Find where the given text appears and provide that cell's center as (X, Y) coordinate. 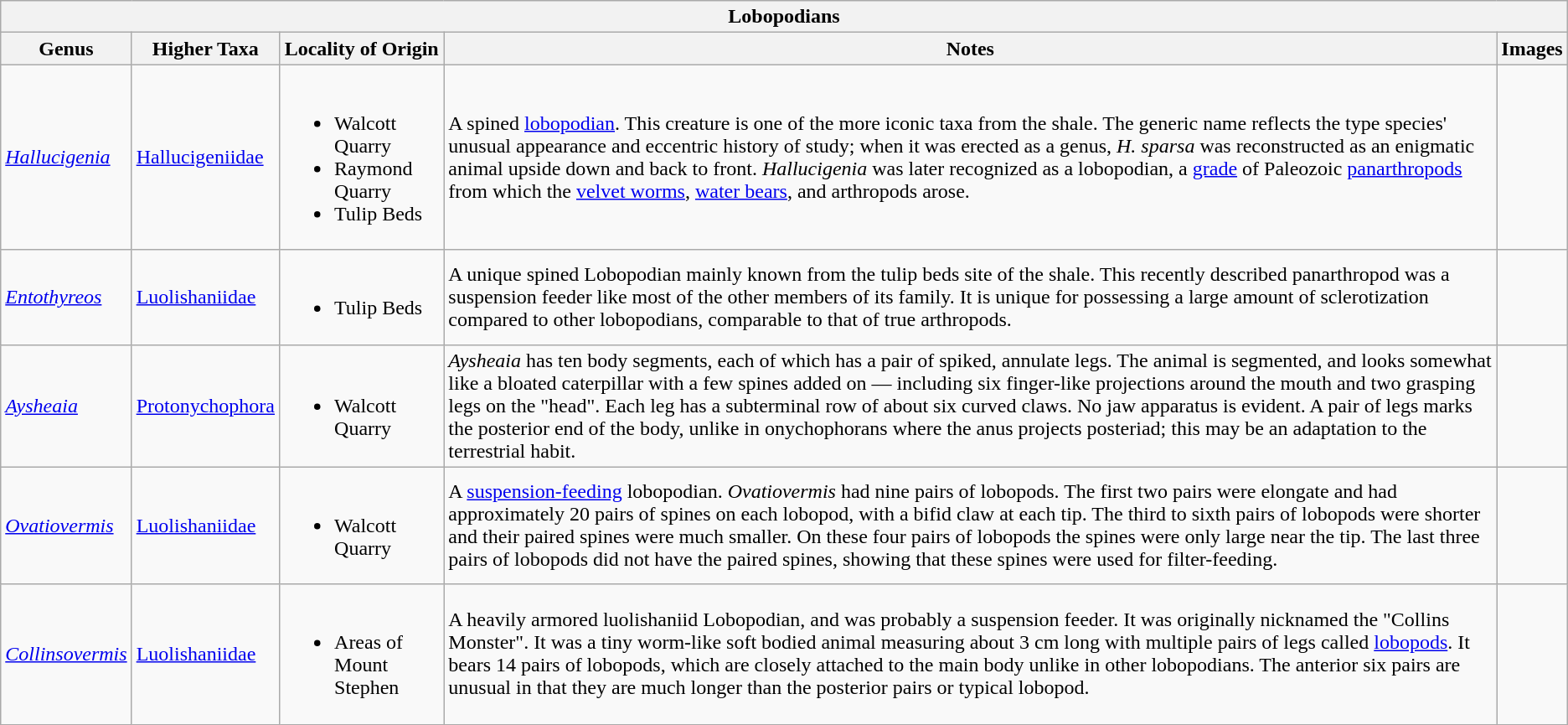
Hallucigenia (66, 158)
Aysheaia (66, 406)
Collinsovermis (66, 654)
Walcott QuarryRaymond QuarryTulip Beds (362, 158)
Ovatiovermis (66, 526)
Genus (66, 49)
Tulip Beds (362, 297)
Images (1532, 49)
Protonychophora (205, 406)
Hallucigeniidae (205, 158)
Locality of Origin (362, 49)
Entothyreos (66, 297)
Higher Taxa (205, 49)
Lobopodians (784, 17)
Notes (970, 49)
Areas of Mount Stephen (362, 654)
